Detect which cell encompasses the target text, then output its (X, Y) center coordinate. 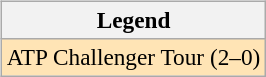
ATP Challenger Tour (2–0) (133, 57)
Legend (133, 20)
